Determine the (X, Y) coordinate at the center of the cell enclosing the given text.  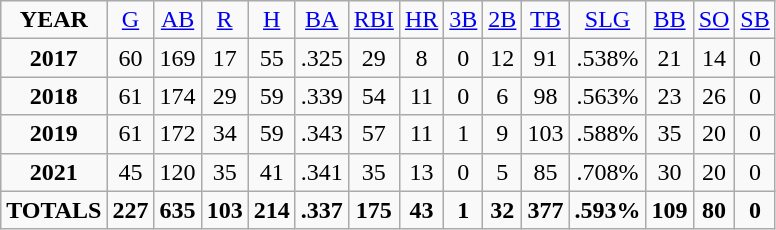
14 (714, 58)
.563% (608, 96)
.343 (322, 134)
26 (714, 96)
80 (714, 210)
TOTALS (54, 210)
YEAR (54, 20)
SO (714, 20)
2018 (54, 96)
60 (130, 58)
55 (272, 58)
45 (130, 172)
SB (755, 20)
2017 (54, 58)
54 (374, 96)
172 (178, 134)
57 (374, 134)
169 (178, 58)
BB (670, 20)
5 (502, 172)
G (130, 20)
214 (272, 210)
41 (272, 172)
109 (670, 210)
TB (546, 20)
2019 (54, 134)
17 (224, 58)
3B (464, 20)
BA (322, 20)
.337 (322, 210)
.708% (608, 172)
.325 (322, 58)
H (272, 20)
34 (224, 134)
6 (502, 96)
174 (178, 96)
R (224, 20)
.339 (322, 96)
85 (546, 172)
91 (546, 58)
8 (421, 58)
12 (502, 58)
9 (502, 134)
635 (178, 210)
32 (502, 210)
2021 (54, 172)
AB (178, 20)
43 (421, 210)
RBI (374, 20)
21 (670, 58)
.538% (608, 58)
.341 (322, 172)
.588% (608, 134)
30 (670, 172)
227 (130, 210)
HR (421, 20)
.593% (608, 210)
120 (178, 172)
2B (502, 20)
175 (374, 210)
377 (546, 210)
23 (670, 96)
13 (421, 172)
SLG (608, 20)
98 (546, 96)
